Detect which cell encompasses the target text, then output its (X, Y) center coordinate. 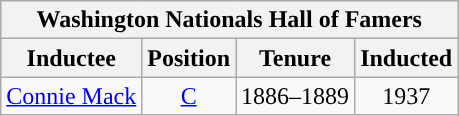
1937 (406, 96)
Inducted (406, 58)
1886–1889 (296, 96)
Tenure (296, 58)
Position (189, 58)
Inductee (72, 58)
C (189, 96)
Washington Nationals Hall of Famers (230, 20)
Connie Mack (72, 96)
